Provide the (x, y) coordinate of the cell's center where the given text is located.  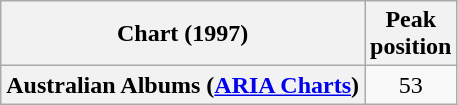
Chart (1997) (183, 34)
Peakposition (411, 34)
53 (411, 85)
Australian Albums (ARIA Charts) (183, 85)
